Search for the cell housing the specified text and yield its [X, Y] center coordinate. 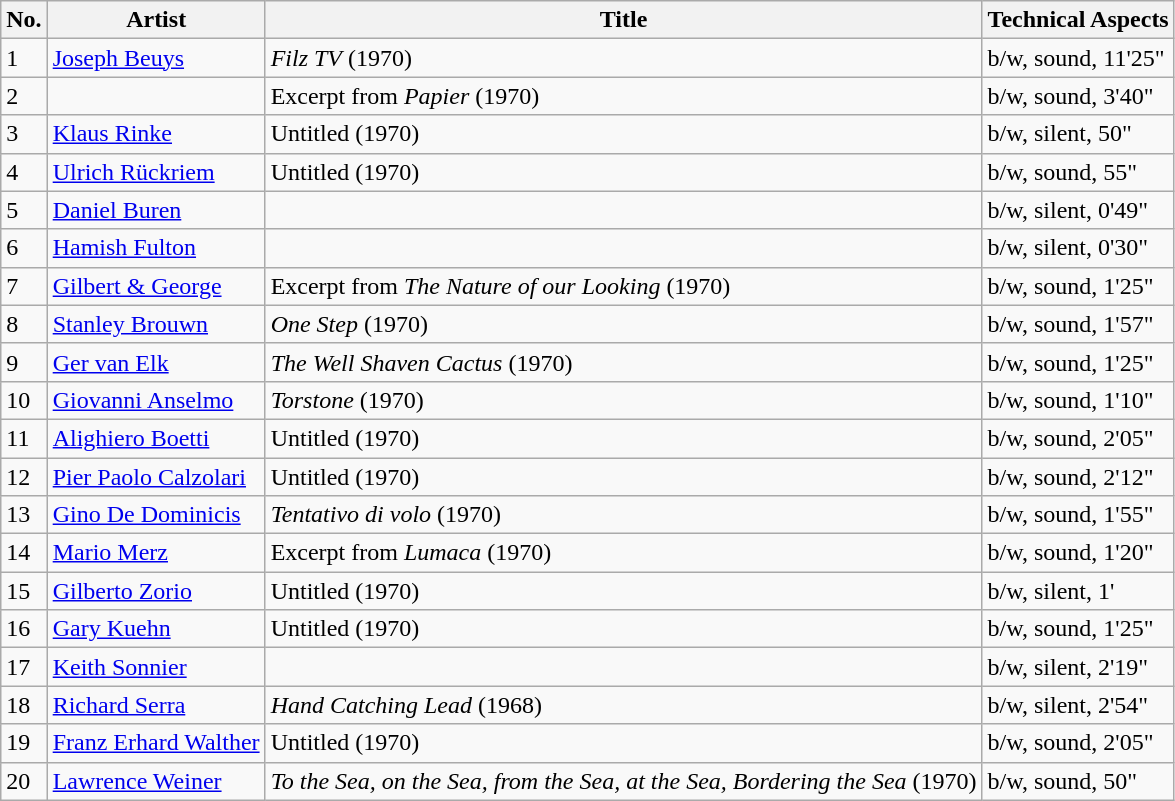
Excerpt from Papier (1970) [624, 96]
b/w, silent, 1' [1078, 591]
Artist [156, 20]
Torstone (1970) [624, 400]
b/w, sound, 1'20" [1078, 553]
Excerpt from The Nature of our Looking (1970) [624, 286]
Daniel Buren [156, 210]
9 [24, 362]
Mario Merz [156, 553]
3 [24, 134]
b/w, sound, 1'10" [1078, 400]
15 [24, 591]
Giovanni Anselmo [156, 400]
18 [24, 705]
b/w, silent, 50" [1078, 134]
16 [24, 629]
Ulrich Rückriem [156, 172]
b/w, sound, 3'40" [1078, 96]
1 [24, 58]
11 [24, 438]
Lawrence Weiner [156, 781]
b/w, silent, 2'54" [1078, 705]
Keith Sonnier [156, 667]
Alighiero Boetti [156, 438]
Joseph Beuys [156, 58]
b/w, silent, 2'19" [1078, 667]
Franz Erhard Walther [156, 743]
Stanley Brouwn [156, 324]
2 [24, 96]
Title [624, 20]
12 [24, 477]
b/w, sound, 11'25" [1078, 58]
Gary Kuehn [156, 629]
b/w, sound, 55" [1078, 172]
14 [24, 553]
b/w, sound, 1'57" [1078, 324]
Tentativo di volo (1970) [624, 515]
Hamish Fulton [156, 248]
No. [24, 20]
One Step (1970) [624, 324]
Ger van Elk [156, 362]
The Well Shaven Cactus (1970) [624, 362]
7 [24, 286]
Gilberto Zorio [156, 591]
Gilbert & George [156, 286]
b/w, sound, 2'12" [1078, 477]
Technical Aspects [1078, 20]
6 [24, 248]
b/w, sound, 1'55" [1078, 515]
17 [24, 667]
4 [24, 172]
5 [24, 210]
Gino De Dominicis [156, 515]
Filz TV (1970) [624, 58]
b/w, silent, 0'30" [1078, 248]
13 [24, 515]
8 [24, 324]
10 [24, 400]
Klaus Rinke [156, 134]
b/w, sound, 50" [1078, 781]
19 [24, 743]
Richard Serra [156, 705]
Excerpt from Lumaca (1970) [624, 553]
Pier Paolo Calzolari [156, 477]
b/w, silent, 0'49" [1078, 210]
20 [24, 781]
To the Sea, on the Sea, from the Sea, at the Sea, Bordering the Sea (1970) [624, 781]
Hand Catching Lead (1968) [624, 705]
